Detect which cell encompasses the target text, then output its [x, y] center coordinate. 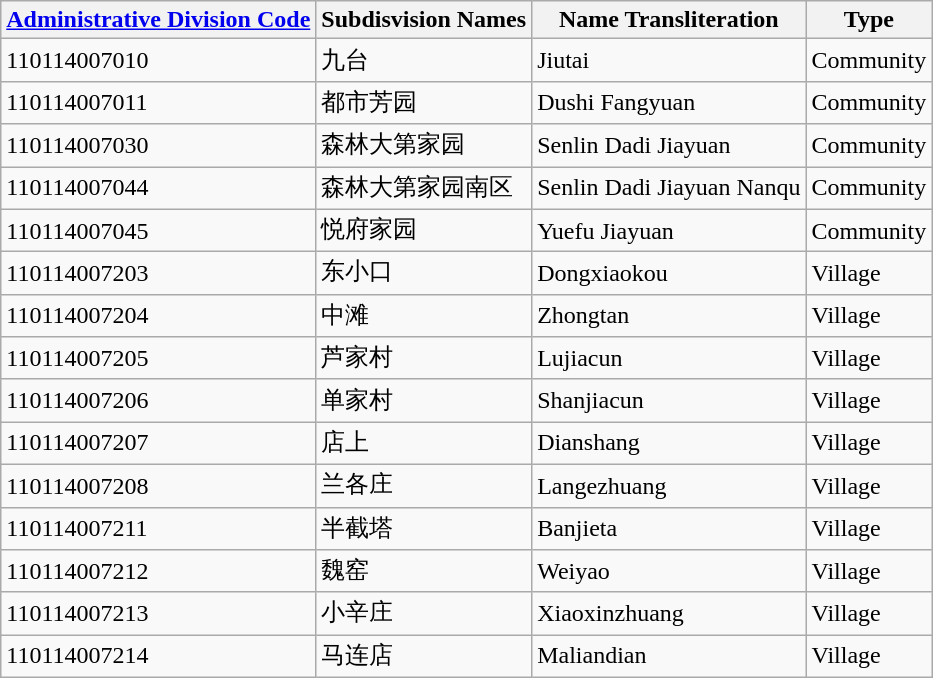
中滩 [424, 316]
110114007213 [158, 614]
Lujiacun [669, 358]
110114007010 [158, 60]
110114007205 [158, 358]
110114007044 [158, 188]
110114007207 [158, 444]
Xiaoxinzhuang [669, 614]
小辛庄 [424, 614]
110114007045 [158, 230]
Weiyao [669, 572]
110114007214 [158, 656]
九台 [424, 60]
单家村 [424, 400]
Subdisvision Names [424, 20]
兰各庄 [424, 486]
110114007208 [158, 486]
森林大第家园 [424, 146]
悦府家园 [424, 230]
魏窑 [424, 572]
110114007203 [158, 274]
Type [869, 20]
Dianshang [669, 444]
Dushi Fangyuan [669, 102]
110114007030 [158, 146]
Senlin Dadi Jiayuan [669, 146]
Langezhuang [669, 486]
110114007212 [158, 572]
Senlin Dadi Jiayuan Nanqu [669, 188]
Dongxiaokou [669, 274]
Jiutai [669, 60]
110114007204 [158, 316]
Shanjiacun [669, 400]
110114007211 [158, 528]
Name Transliteration [669, 20]
110114007011 [158, 102]
芦家村 [424, 358]
Administrative Division Code [158, 20]
店上 [424, 444]
110114007206 [158, 400]
东小口 [424, 274]
Banjieta [669, 528]
半截塔 [424, 528]
都市芳园 [424, 102]
Yuefu Jiayuan [669, 230]
Zhongtan [669, 316]
马连店 [424, 656]
Maliandian [669, 656]
森林大第家园南区 [424, 188]
